Locate the cell with the specified text and output its (X, Y) center coordinate. 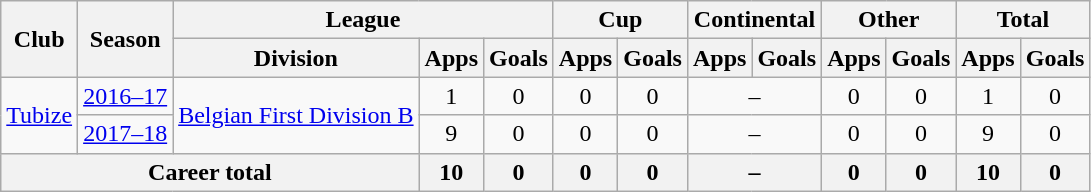
Continental (754, 20)
Other (889, 20)
Season (126, 39)
Career total (210, 172)
2016–17 (126, 96)
2017–18 (126, 134)
Total (1023, 20)
League (364, 20)
Division (296, 58)
Belgian First Division B (296, 115)
Cup (620, 20)
Tubize (40, 115)
Club (40, 39)
